Find where the given text appears and provide that cell's center as [x, y] coordinate. 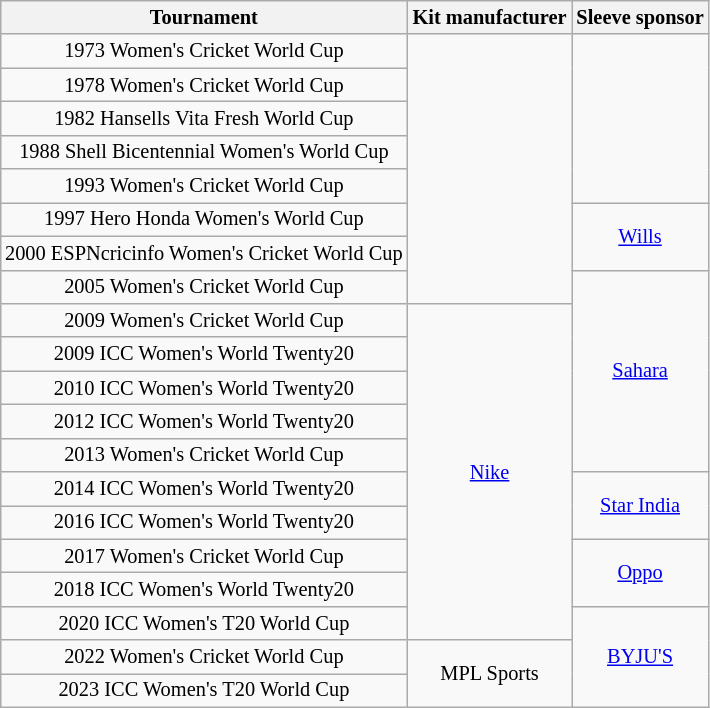
1973 Women's Cricket World Cup [204, 51]
Sahara [640, 371]
2022 Women's Cricket World Cup [204, 657]
Tournament [204, 17]
BYJU'S [640, 656]
2023 ICC Women's T20 World Cup [204, 690]
Nike [490, 472]
2018 ICC Women's World Twenty20 [204, 589]
Kit manufacturer [490, 17]
Wills [640, 236]
1982 Hansells Vita Fresh World Cup [204, 118]
2013 Women's Cricket World Cup [204, 455]
Sleeve sponsor [640, 17]
1988 Shell Bicentennial Women's World Cup [204, 152]
1997 Hero Honda Women's World Cup [204, 219]
2010 ICC Women's World Twenty20 [204, 388]
2012 ICC Women's World Twenty20 [204, 421]
2009 ICC Women's World Twenty20 [204, 354]
2005 Women's Cricket World Cup [204, 287]
2014 ICC Women's World Twenty20 [204, 489]
2000 ESPNcricinfo Women's Cricket World Cup [204, 253]
MPL Sports [490, 674]
Oppo [640, 572]
2020 ICC Women's T20 World Cup [204, 623]
2017 Women's Cricket World Cup [204, 556]
1978 Women's Cricket World Cup [204, 85]
Star India [640, 506]
2009 Women's Cricket World Cup [204, 320]
2016 ICC Women's World Twenty20 [204, 522]
1993 Women's Cricket World Cup [204, 186]
